Extract the (X, Y) coordinate from the center of the cell holding the provided text.  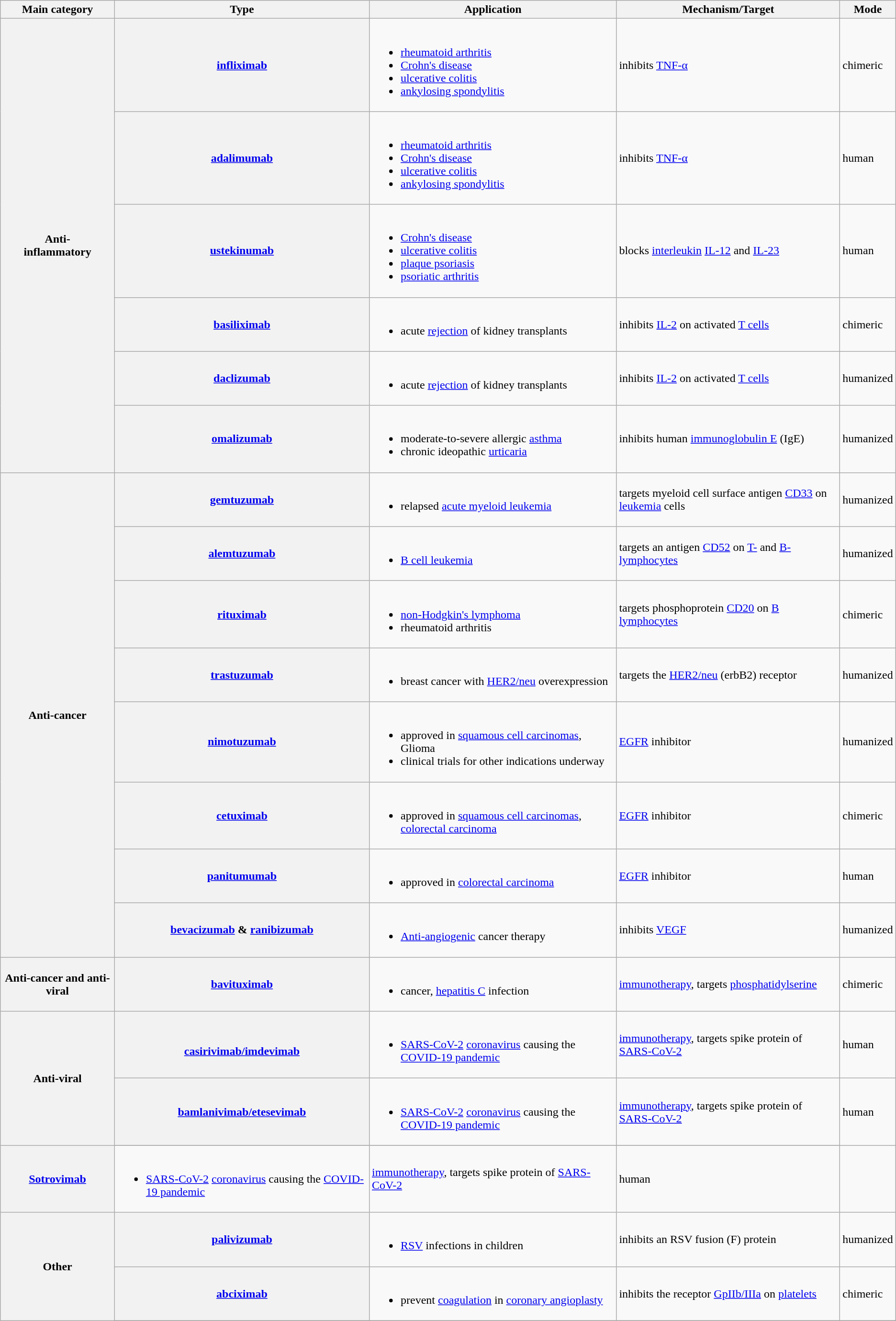
Anti-cancer and anti-viral (57, 984)
Type (242, 10)
approved in squamous cell carcinomas, Gliomaclinical trials for other indications underway (493, 742)
relapsed acute myeloid leukemia (493, 500)
Anti-cancer (57, 715)
Application (493, 10)
inhibits VEGF (728, 930)
cetuximab (242, 816)
Crohn's diseaseulcerative colitisplaque psoriasispsoriatic arthritis (493, 251)
infliximab (242, 65)
Anti-inflammatory (57, 246)
Mechanism/Target (728, 10)
panitumumab (242, 876)
B cell leukemia (493, 553)
moderate-to-severe allergic asthmachronic ideopathic urticaria (493, 439)
abciximab (242, 1293)
RSV infections in children (493, 1240)
breast cancer with HER2/neu overexpression (493, 675)
inhibits human immunoglobulin E (IgE) (728, 439)
daclizumab (242, 378)
targets phosphoprotein CD20 on B lymphocytes (728, 614)
inhibits the receptor GpIIb/IIIa on platelets (728, 1293)
bamlanivimab/etesevimab (242, 1112)
Other (57, 1266)
non-Hodgkin's lymphomarheumatoid arthritis (493, 614)
rituximab (242, 614)
targets myeloid cell surface antigen CD33 on leukemia cells (728, 500)
nimotuzumab (242, 742)
Sotrovimab (57, 1179)
Mode (868, 10)
inhibits an RSV fusion (F) protein (728, 1240)
trastuzumab (242, 675)
palivizumab (242, 1240)
Anti-angiogenic cancer therapy (493, 930)
omalizumab (242, 439)
basiliximab (242, 325)
casirivimab/imdevimab (242, 1045)
ustekinumab (242, 251)
cancer, hepatitis C infection (493, 984)
gemtuzumab (242, 500)
Anti-viral (57, 1078)
bevacizumab & ranibizumab (242, 930)
Main category (57, 10)
approved in squamous cell carcinomas, colorectal carcinoma (493, 816)
bavituximab (242, 984)
prevent coagulation in coronary angioplasty (493, 1293)
targets an antigen CD52 on T- and B-lymphocytes (728, 553)
blocks interleukin IL-12 and IL-23 (728, 251)
approved in colorectal carcinoma (493, 876)
targets the HER2/neu (erbB2) receptor (728, 675)
immunotherapy, targets phosphatidylserine (728, 984)
adalimumab (242, 158)
alemtuzumab (242, 553)
